Extract the (X, Y) coordinate from the center of the cell holding the provided text.  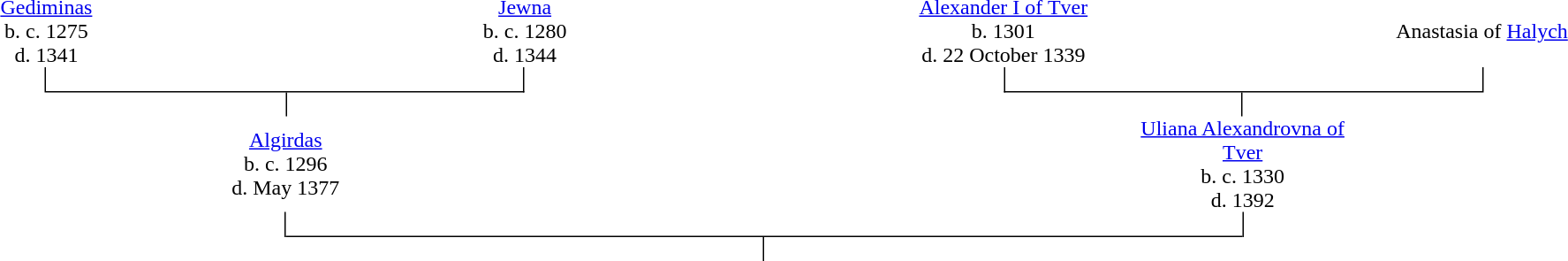
Algirdasb. c. 1296 d. May 1377 (286, 165)
Uliana Alexandrovna of Tverb. c. 1330 d. 1392 (1242, 165)
